Return (x, y) of the center of cell containing provided text 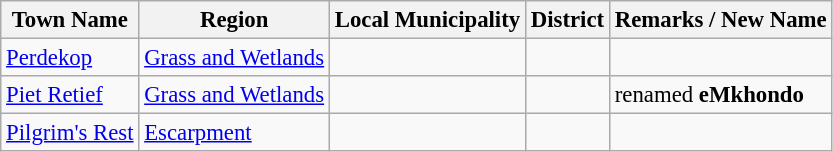
Region (234, 20)
Pilgrim's Rest (70, 133)
Escarpment (234, 133)
Piet Retief (70, 95)
Town Name (70, 20)
District (567, 20)
Local Municipality (427, 20)
renamed eMkhondo (720, 95)
Remarks / New Name (720, 20)
Perdekop (70, 58)
